Find where the given text appears and provide that cell's center as (x, y) coordinate. 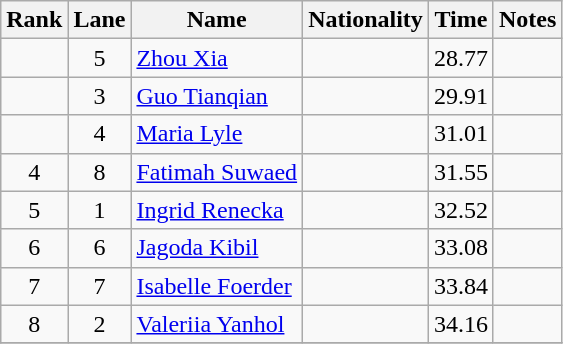
Isabelle Foerder (217, 286)
28.77 (460, 58)
Time (460, 20)
33.08 (460, 248)
Zhou Xia (217, 58)
Guo Tianqian (217, 96)
Notes (527, 20)
Rank (34, 20)
29.91 (460, 96)
32.52 (460, 210)
31.01 (460, 134)
3 (100, 96)
1 (100, 210)
Maria Lyle (217, 134)
Valeriia Yanhol (217, 324)
2 (100, 324)
34.16 (460, 324)
Nationality (366, 20)
33.84 (460, 286)
Ingrid Renecka (217, 210)
Name (217, 20)
31.55 (460, 172)
Fatimah Suwaed (217, 172)
Jagoda Kibil (217, 248)
Lane (100, 20)
